Find where the given text appears and provide that cell's center as (x, y) coordinate. 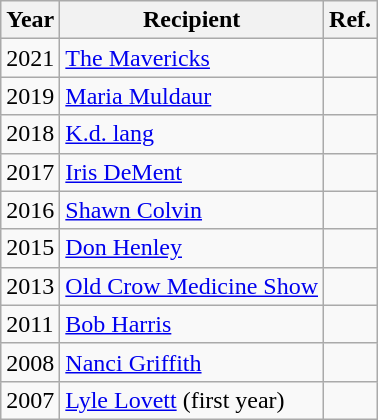
Year (30, 20)
The Mavericks (192, 58)
2015 (30, 248)
2008 (30, 362)
2019 (30, 96)
2018 (30, 134)
Ref. (350, 20)
Maria Muldaur (192, 96)
Lyle Lovett (first year) (192, 400)
Nanci Griffith (192, 362)
Recipient (192, 20)
Bob Harris (192, 324)
2017 (30, 172)
2013 (30, 286)
Iris DeMent (192, 172)
2011 (30, 324)
Shawn Colvin (192, 210)
2007 (30, 400)
2016 (30, 210)
Don Henley (192, 248)
K.d. lang (192, 134)
2021 (30, 58)
Old Crow Medicine Show (192, 286)
